Capture the cell that displays the provided text and extract its (x, y) central coordinate. 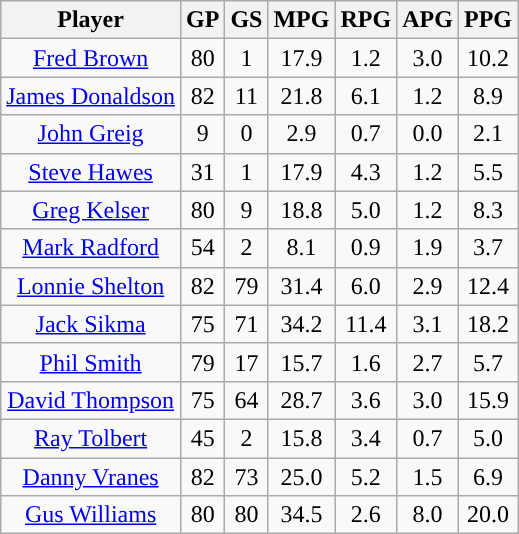
8.0 (428, 515)
34.5 (302, 515)
0 (246, 134)
GS (246, 20)
15.8 (302, 438)
20.0 (488, 515)
11.4 (366, 324)
54 (202, 248)
Phil Smith (91, 362)
71 (246, 324)
8.3 (488, 210)
6.9 (488, 477)
1.5 (428, 477)
APG (428, 20)
17 (246, 362)
3.4 (366, 438)
Mark Radford (91, 248)
0.9 (366, 248)
Lonnie Shelton (91, 286)
1.9 (428, 248)
34.2 (302, 324)
6.0 (366, 286)
21.8 (302, 96)
GP (202, 20)
25.0 (302, 477)
64 (246, 400)
Steve Hawes (91, 172)
18.8 (302, 210)
8.9 (488, 96)
0.0 (428, 134)
5.2 (366, 477)
73 (246, 477)
15.7 (302, 362)
Ray Tolbert (91, 438)
3.6 (366, 400)
Gus Williams (91, 515)
3.7 (488, 248)
2.7 (428, 362)
2.1 (488, 134)
RPG (366, 20)
18.2 (488, 324)
15.9 (488, 400)
5.5 (488, 172)
MPG (302, 20)
31.4 (302, 286)
Greg Kelser (91, 210)
31 (202, 172)
10.2 (488, 58)
Danny Vranes (91, 477)
James Donaldson (91, 96)
11 (246, 96)
5.7 (488, 362)
3.1 (428, 324)
45 (202, 438)
Fred Brown (91, 58)
PPG (488, 20)
Jack Sikma (91, 324)
28.7 (302, 400)
8.1 (302, 248)
12.4 (488, 286)
1.6 (366, 362)
Player (91, 20)
John Greig (91, 134)
4.3 (366, 172)
2.6 (366, 515)
6.1 (366, 96)
David Thompson (91, 400)
